Return the [x, y] coordinate for the center point of the cell that contains the specified text.  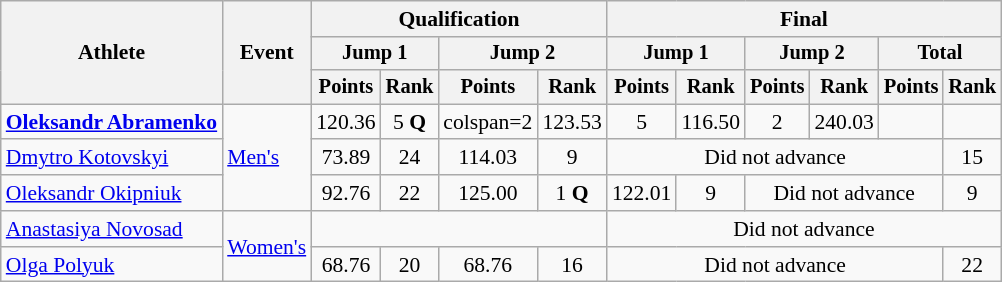
15 [972, 158]
5 Q [410, 122]
Oleksandr Okipniuk [112, 193]
Oleksandr Abramenko [112, 122]
Athlete [112, 52]
Women's [266, 246]
73.89 [346, 158]
122.01 [642, 193]
92.76 [346, 193]
1 Q [572, 193]
125.00 [488, 193]
22 [410, 193]
5 [642, 122]
120.36 [346, 122]
2 [777, 122]
116.50 [710, 122]
Anastasiya Novosad [112, 229]
Final [804, 19]
240.03 [844, 122]
colspan=2 [488, 122]
Total [940, 54]
24 [410, 158]
123.53 [572, 122]
114.03 [488, 158]
Men's [266, 158]
Event [266, 52]
Qualification [459, 19]
Dmytro Kotovskyi [112, 158]
